For the text-containing cell, return its midpoint in (x, y) coordinate format. 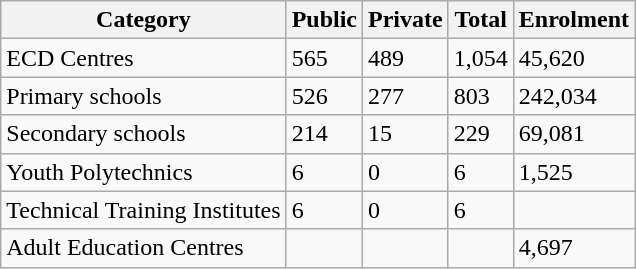
Primary schools (144, 96)
489 (406, 58)
242,034 (574, 96)
Secondary schools (144, 134)
229 (480, 134)
Youth Polytechnics (144, 172)
ECD Centres (144, 58)
69,081 (574, 134)
Total (480, 20)
277 (406, 96)
15 (406, 134)
Public (324, 20)
Private (406, 20)
1,525 (574, 172)
Adult Education Centres (144, 248)
Enrolment (574, 20)
45,620 (574, 58)
Technical Training Institutes (144, 210)
803 (480, 96)
565 (324, 58)
1,054 (480, 58)
Category (144, 20)
214 (324, 134)
4,697 (574, 248)
526 (324, 96)
